Output the [x, y] coordinate of the center of the cell containing the given text.  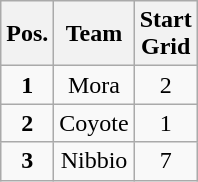
Mora [94, 85]
7 [166, 161]
Pos. [28, 34]
Team [94, 34]
Coyote [94, 123]
3 [28, 161]
Nibbio [94, 161]
StartGrid [166, 34]
